Capture the cell that displays the provided text and extract its (x, y) central coordinate. 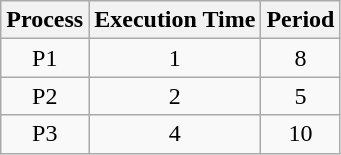
5 (300, 96)
Process (45, 20)
8 (300, 58)
10 (300, 134)
Execution Time (175, 20)
P2 (45, 96)
2 (175, 96)
4 (175, 134)
1 (175, 58)
P3 (45, 134)
Period (300, 20)
P1 (45, 58)
